Pinpoint the cell where the given text exists, returning its (x, y) midpoint coordinate. 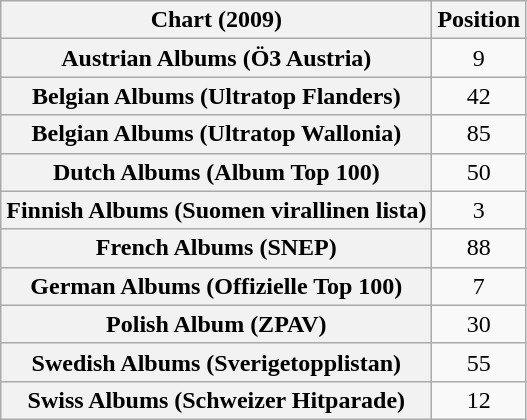
Swiss Albums (Schweizer Hitparade) (216, 400)
12 (479, 400)
9 (479, 58)
7 (479, 286)
3 (479, 210)
85 (479, 134)
Finnish Albums (Suomen virallinen lista) (216, 210)
42 (479, 96)
50 (479, 172)
Belgian Albums (Ultratop Wallonia) (216, 134)
Belgian Albums (Ultratop Flanders) (216, 96)
French Albums (SNEP) (216, 248)
55 (479, 362)
Position (479, 20)
Austrian Albums (Ö3 Austria) (216, 58)
Polish Album (ZPAV) (216, 324)
88 (479, 248)
Swedish Albums (Sverigetopplistan) (216, 362)
Chart (2009) (216, 20)
30 (479, 324)
German Albums (Offizielle Top 100) (216, 286)
Dutch Albums (Album Top 100) (216, 172)
